Determine the (X, Y) coordinate at the center of the cell enclosing the given text.  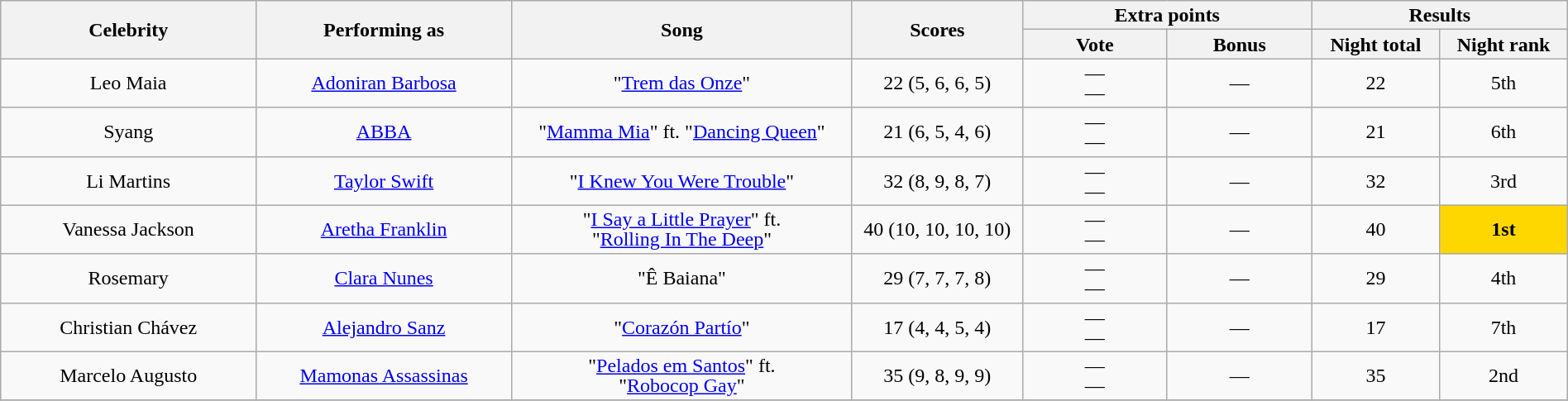
"Ê Baiana" (682, 278)
"Corazón Partío" (682, 327)
Rosemary (129, 278)
Li Martins (129, 180)
22 (5, 6, 6, 5) (937, 83)
6th (1503, 132)
21 (6, 5, 4, 6) (937, 132)
22 (1375, 83)
Aretha Franklin (384, 230)
Mamonas Assassinas (384, 375)
Christian Chávez (129, 327)
7th (1503, 327)
29 (1375, 278)
2nd (1503, 375)
17 (4, 4, 5, 4) (937, 327)
Results (1439, 15)
Adoniran Barbosa (384, 83)
"Trem das Onze" (682, 83)
Performing as (384, 30)
"Pelados em Santos" ft."Robocop Gay" (682, 375)
Leo Maia (129, 83)
29 (7, 7, 7, 8) (937, 278)
Celebrity (129, 30)
ABBA (384, 132)
Night total (1375, 45)
"I Knew You Were Trouble" (682, 180)
40 (1375, 230)
32 (8, 9, 8, 7) (937, 180)
35 (1375, 375)
Song (682, 30)
Clara Nunes (384, 278)
Extra points (1167, 15)
"Mamma Mia" ft. "Dancing Queen" (682, 132)
40 (10, 10, 10, 10) (937, 230)
Night rank (1503, 45)
Bonus (1239, 45)
Marcelo Augusto (129, 375)
Vanessa Jackson (129, 230)
1st (1503, 230)
"I Say a Little Prayer" ft."Rolling In The Deep" (682, 230)
21 (1375, 132)
Vote (1095, 45)
4th (1503, 278)
5th (1503, 83)
Scores (937, 30)
32 (1375, 180)
3rd (1503, 180)
35 (9, 8, 9, 9) (937, 375)
Syang (129, 132)
Taylor Swift (384, 180)
17 (1375, 327)
Alejandro Sanz (384, 327)
